Return the (X, Y) coordinate for the center point of the cell that contains the specified text.  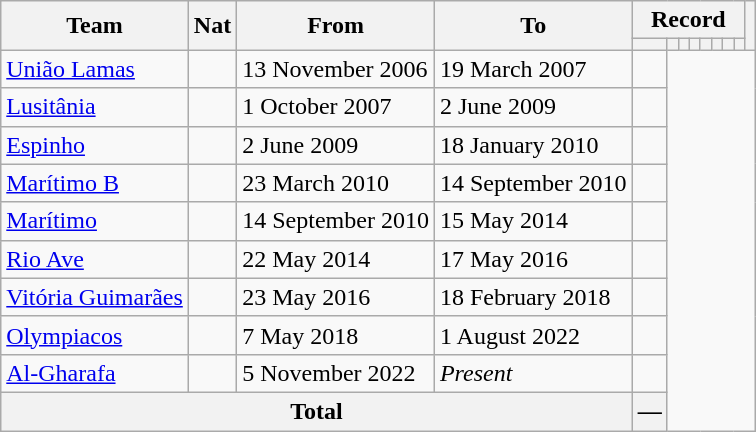
Espinho (95, 145)
To (533, 26)
Marítimo (95, 221)
Marítimo B (95, 183)
Al-Gharafa (95, 373)
— (650, 411)
15 May 2014 (533, 221)
18 January 2010 (533, 145)
5 November 2022 (336, 373)
Record (688, 20)
From (336, 26)
Total (316, 411)
Team (95, 26)
23 May 2016 (336, 297)
1 August 2022 (533, 335)
Vitória Guimarães (95, 297)
18 February 2018 (533, 297)
13 November 2006 (336, 69)
União Lamas (95, 69)
Rio Ave (95, 259)
19 March 2007 (533, 69)
7 May 2018 (336, 335)
17 May 2016 (533, 259)
23 March 2010 (336, 183)
Present (533, 373)
Nat (212, 26)
Olympiacos (95, 335)
Lusitânia (95, 107)
22 May 2014 (336, 259)
1 October 2007 (336, 107)
